Provide the [X, Y] coordinate of the cell's center where the given text is located.  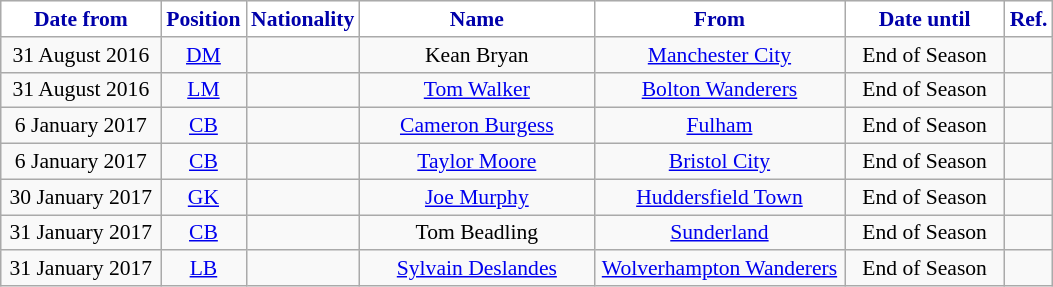
Sylvain Deslandes [476, 269]
Wolverhampton Wanderers [719, 269]
Manchester City [719, 55]
Tom Beadling [476, 233]
Bristol City [719, 162]
Cameron Burgess [476, 126]
Date until [925, 19]
Kean Bryan [476, 55]
Joe Murphy [476, 197]
Date from [81, 19]
Position [204, 19]
Name [476, 19]
DM [204, 55]
Fulham [719, 126]
From [719, 19]
Sunderland [719, 233]
Bolton Wanderers [719, 90]
Tom Walker [476, 90]
30 January 2017 [81, 197]
Nationality [302, 19]
Ref. [1029, 19]
GK [204, 197]
LB [204, 269]
Taylor Moore [476, 162]
LM [204, 90]
Huddersfield Town [719, 197]
